Capture the cell that displays the provided text and extract its (x, y) central coordinate. 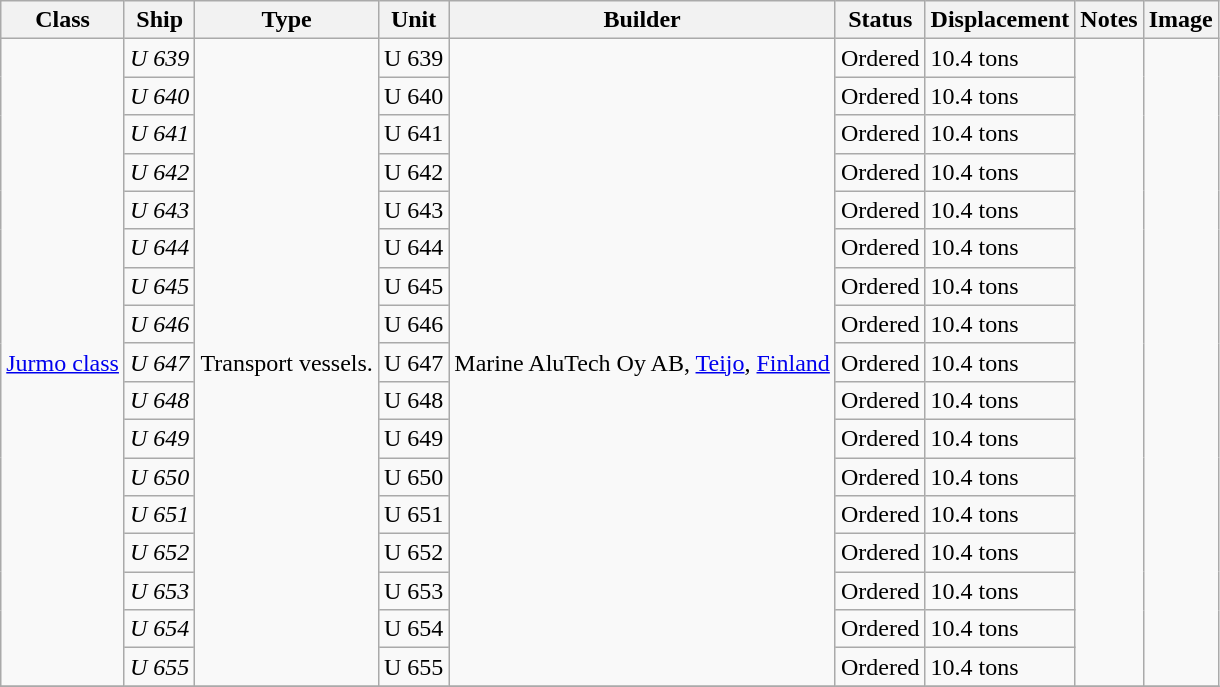
Transport vessels. (287, 362)
Marine AluTech Oy AB, Teijo, Finland (642, 362)
Builder (642, 20)
Ship (159, 20)
Displacement (1000, 20)
Notes (1109, 20)
Unit (413, 20)
Class (63, 20)
Image (1180, 20)
Jurmo class (63, 362)
Status (880, 20)
Type (287, 20)
